Extract the (x, y) coordinate from the center of the cell holding the provided text.  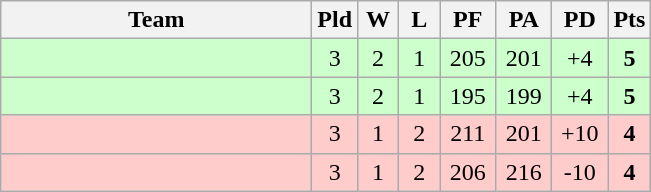
PF (468, 20)
216 (524, 172)
Pts (630, 20)
PD (580, 20)
Pld (335, 20)
+10 (580, 134)
205 (468, 58)
PA (524, 20)
206 (468, 172)
L (420, 20)
195 (468, 96)
199 (524, 96)
211 (468, 134)
W (378, 20)
Team (156, 20)
-10 (580, 172)
